Search for the cell housing the specified text and yield its [x, y] center coordinate. 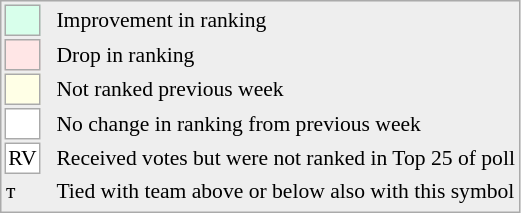
Not ranked previous week [286, 90]
Received votes but were not ranked in Top 25 of poll [286, 158]
Drop in ranking [286, 55]
Tied with team above or below also with this symbol [286, 191]
RV [22, 158]
Improvement in ranking [286, 20]
т [22, 191]
No change in ranking from previous week [286, 124]
